Locate the cell with the specified text and output its [x, y] center coordinate. 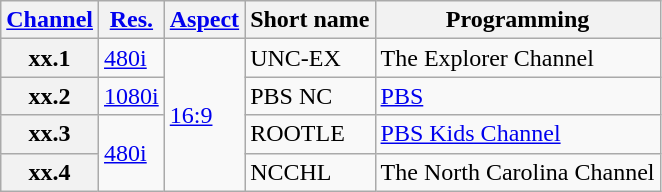
1080i [132, 96]
16:9 [204, 115]
xx.4 [50, 172]
xx.3 [50, 134]
The Explorer Channel [518, 58]
ROOTLE [310, 134]
The North Carolina Channel [518, 172]
xx.2 [50, 96]
NCCHL [310, 172]
PBS NC [310, 96]
Res. [132, 20]
UNC-EX [310, 58]
xx.1 [50, 58]
Short name [310, 20]
PBS [518, 96]
Channel [50, 20]
Aspect [204, 20]
PBS Kids Channel [518, 134]
Programming [518, 20]
